Provide the [x, y] coordinate of the cell's center where the given text is located.  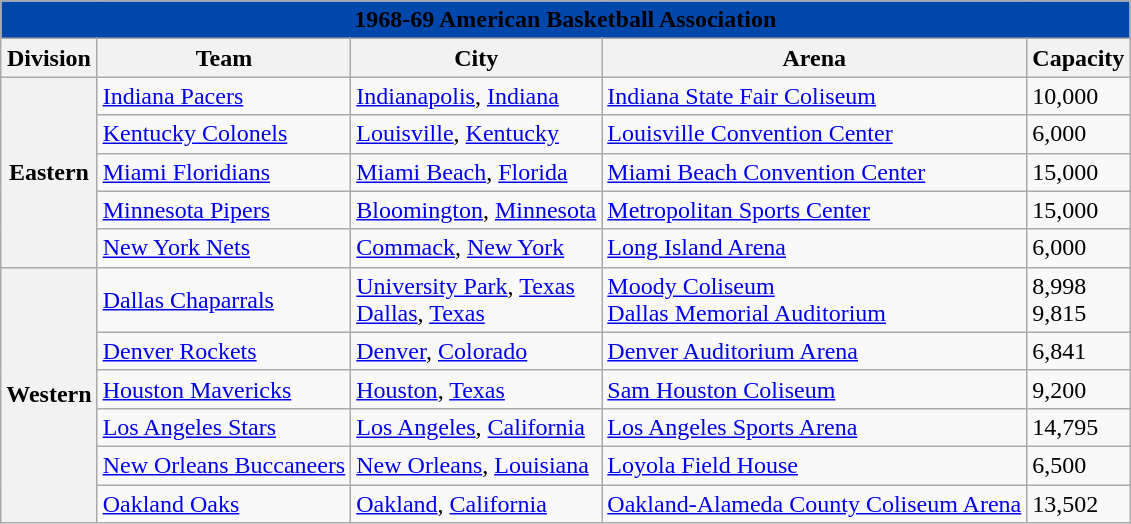
Division [49, 58]
Eastern [49, 172]
Houston, Texas [476, 389]
Indiana Pacers [224, 96]
13,502 [1078, 503]
Long Island Arena [814, 248]
Louisville Convention Center [814, 134]
Denver Auditorium Arena [814, 351]
Denver Rockets [224, 351]
Arena [814, 58]
Oakland, California [476, 503]
Houston Mavericks [224, 389]
6,500 [1078, 465]
New Orleans, Louisiana [476, 465]
6,841 [1078, 351]
Team [224, 58]
Dallas Chaparrals [224, 300]
9,200 [1078, 389]
University Park, Texas Dallas, Texas [476, 300]
Miami Floridians [224, 172]
Sam Houston Coliseum [814, 389]
8,998 9,815 [1078, 300]
Los Angeles Sports Arena [814, 427]
Oakland-Alameda County Coliseum Arena [814, 503]
New York Nets [224, 248]
Minnesota Pipers [224, 210]
Metropolitan Sports Center [814, 210]
Commack, New York [476, 248]
Western [49, 394]
Denver, Colorado [476, 351]
Los Angeles, California [476, 427]
Indianapolis, Indiana [476, 96]
City [476, 58]
Bloomington, Minnesota [476, 210]
Capacity [1078, 58]
Los Angeles Stars [224, 427]
Louisville, Kentucky [476, 134]
New Orleans Buccaneers [224, 465]
Miami Beach, Florida [476, 172]
Loyola Field House [814, 465]
Moody Coliseum Dallas Memorial Auditorium [814, 300]
Indiana State Fair Coliseum [814, 96]
Oakland Oaks [224, 503]
14,795 [1078, 427]
Miami Beach Convention Center [814, 172]
10,000 [1078, 96]
Kentucky Colonels [224, 134]
1968-69 American Basketball Association [566, 20]
